Pinpoint the cell where the given text exists, returning its (x, y) midpoint coordinate. 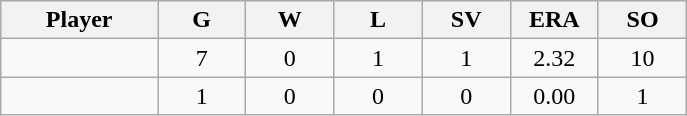
L (378, 20)
ERA (554, 20)
Player (80, 20)
0.00 (554, 96)
G (202, 20)
SO (642, 20)
SV (466, 20)
10 (642, 58)
7 (202, 58)
W (290, 20)
2.32 (554, 58)
